Return the [X, Y] coordinate for the center point of the cell that contains the specified text.  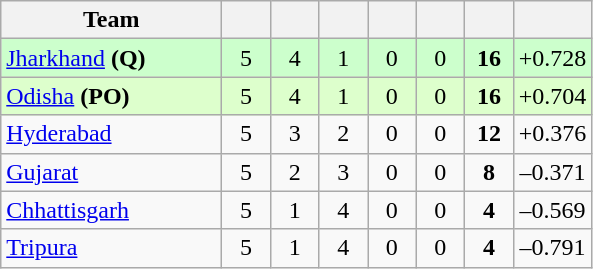
+0.704 [552, 96]
Hyderabad [112, 134]
–0.791 [552, 248]
+0.728 [552, 58]
Odisha (PO) [112, 96]
12 [490, 134]
Tripura [112, 248]
Team [112, 20]
Chhattisgarh [112, 210]
8 [490, 172]
–0.371 [552, 172]
Gujarat [112, 172]
+0.376 [552, 134]
Jharkhand (Q) [112, 58]
–0.569 [552, 210]
